Output the [x, y] coordinate of the center of the cell containing the given text.  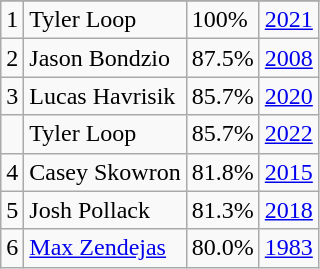
Jason Bondzio [105, 58]
2008 [288, 58]
Josh Pollack [105, 210]
2018 [288, 210]
Lucas Havrisik [105, 96]
6 [12, 248]
2015 [288, 172]
3 [12, 96]
2 [12, 58]
87.5% [222, 58]
80.0% [222, 248]
2021 [288, 20]
2022 [288, 134]
81.8% [222, 172]
2020 [288, 96]
4 [12, 172]
1 [12, 20]
5 [12, 210]
Max Zendejas [105, 248]
81.3% [222, 210]
1983 [288, 248]
Casey Skowron [105, 172]
100% [222, 20]
